Identify which cell holds the provided text, then report its (X, Y) central coordinate. 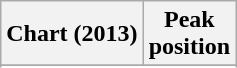
Peakposition (189, 34)
Chart (2013) (72, 34)
